Scan for the cell matching the given text and deliver its (X, Y) coordinate at center. 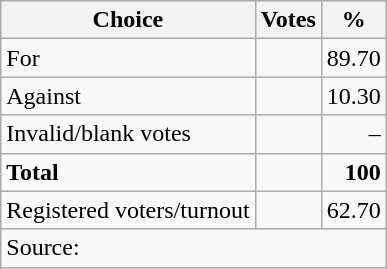
% (354, 20)
Invalid/blank votes (128, 134)
62.70 (354, 210)
Votes (288, 20)
– (354, 134)
Choice (128, 20)
10.30 (354, 96)
Against (128, 96)
89.70 (354, 58)
For (128, 58)
Total (128, 172)
100 (354, 172)
Registered voters/turnout (128, 210)
Source: (194, 248)
